Provide the (x, y) coordinate of the cell's center where the given text is located.  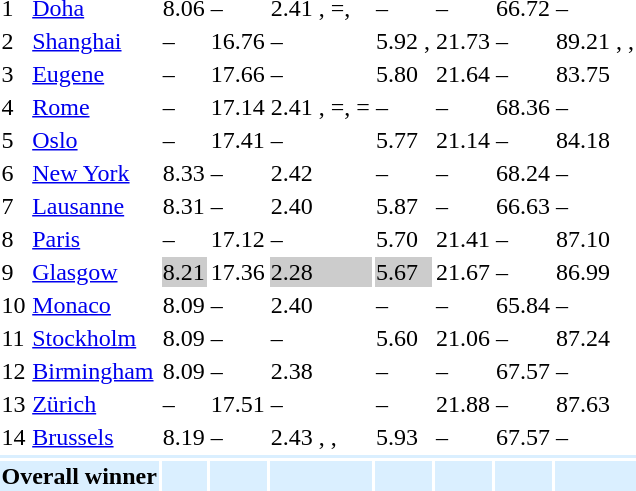
66.63 (522, 206)
5.70 (402, 239)
Brussels (95, 437)
87.10 (594, 239)
5 (14, 140)
87.24 (594, 338)
4 (14, 107)
9 (14, 272)
17.36 (238, 272)
10 (14, 305)
17.41 (238, 140)
5.80 (402, 74)
8.31 (184, 206)
Lausanne (95, 206)
21.14 (462, 140)
6 (14, 173)
2.38 (320, 371)
65.84 (522, 305)
86.99 (594, 272)
5.77 (402, 140)
11 (14, 338)
14 (14, 437)
2.41 , =, = (320, 107)
Birmingham (95, 371)
2.42 (320, 173)
Stockholm (95, 338)
16.76 (238, 41)
8.21 (184, 272)
83.75 (594, 74)
17.66 (238, 74)
2.28 (320, 272)
2 (14, 41)
21.67 (462, 272)
89.21 , , (594, 41)
5.60 (402, 338)
Rome (95, 107)
21.06 (462, 338)
Shanghai (95, 41)
17.14 (238, 107)
21.73 (462, 41)
New York (95, 173)
8.33 (184, 173)
5.67 (402, 272)
68.24 (522, 173)
21.41 (462, 239)
8 (14, 239)
17.12 (238, 239)
Zürich (95, 404)
5.93 (402, 437)
Monaco (95, 305)
2.43 , , (320, 437)
5.87 (402, 206)
12 (14, 371)
87.63 (594, 404)
5.92 , (402, 41)
68.36 (522, 107)
17.51 (238, 404)
3 (14, 74)
Glasgow (95, 272)
84.18 (594, 140)
7 (14, 206)
Paris (95, 239)
8.19 (184, 437)
13 (14, 404)
Oslo (95, 140)
21.64 (462, 74)
Eugene (95, 74)
21.88 (462, 404)
Overall winner (79, 476)
